Identify which cell holds the provided text, then report its [x, y] central coordinate. 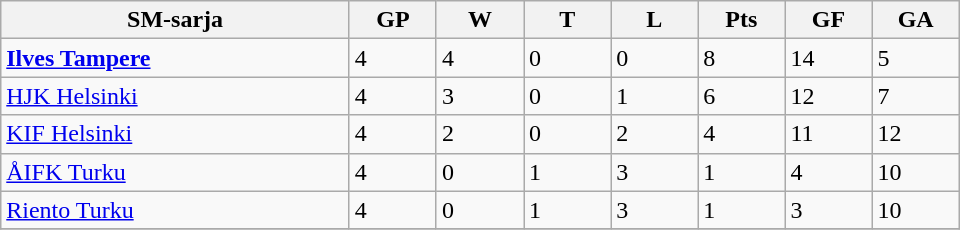
GF [828, 20]
W [480, 20]
Pts [742, 20]
14 [828, 58]
SM-sarja [176, 20]
GP [392, 20]
8 [742, 58]
KIF Helsinki [176, 134]
Riento Turku [176, 210]
6 [742, 96]
T [568, 20]
L [654, 20]
GA [916, 20]
7 [916, 96]
11 [828, 134]
HJK Helsinki [176, 96]
Ilves Tampere [176, 58]
5 [916, 58]
ÅIFK Turku [176, 172]
